Detect which cell encompasses the target text, then output its (X, Y) center coordinate. 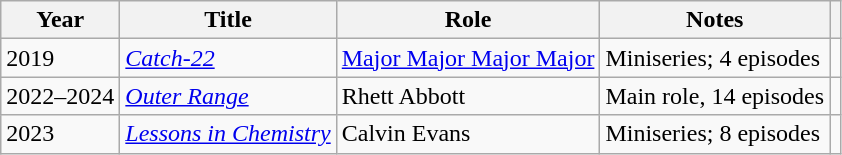
2023 (60, 134)
Year (60, 20)
2022–2024 (60, 96)
Notes (715, 20)
Role (468, 20)
Main role, 14 episodes (715, 96)
Rhett Abbott (468, 96)
Miniseries; 4 episodes (715, 58)
2019 (60, 58)
Title (228, 20)
Catch-22 (228, 58)
Calvin Evans (468, 134)
Major Major Major Major (468, 58)
Miniseries; 8 episodes (715, 134)
Outer Range (228, 96)
Lessons in Chemistry (228, 134)
